Determine the (X, Y) coordinate at the center of the cell enclosing the given text.  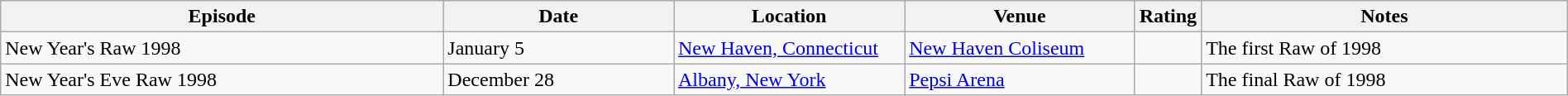
Albany, New York (789, 79)
Notes (1384, 17)
New Haven Coliseum (1020, 48)
New Haven, Connecticut (789, 48)
The final Raw of 1998 (1384, 79)
Rating (1168, 17)
Date (559, 17)
Episode (222, 17)
January 5 (559, 48)
Venue (1020, 17)
Pepsi Arena (1020, 79)
Location (789, 17)
December 28 (559, 79)
New Year's Raw 1998 (222, 48)
The first Raw of 1998 (1384, 48)
New Year's Eve Raw 1998 (222, 79)
